For the text-containing cell, return its midpoint in [x, y] coordinate format. 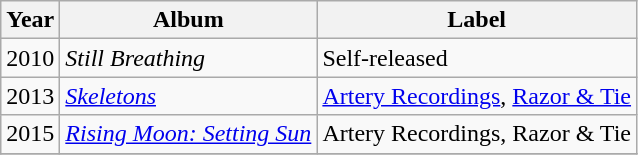
Self-released [477, 58]
Album [188, 20]
Skeletons [188, 96]
Still Breathing [188, 58]
2013 [30, 96]
2015 [30, 134]
Rising Moon: Setting Sun [188, 134]
2010 [30, 58]
Year [30, 20]
Label [477, 20]
